Determine the (x, y) coordinate at the center of the cell enclosing the given text.  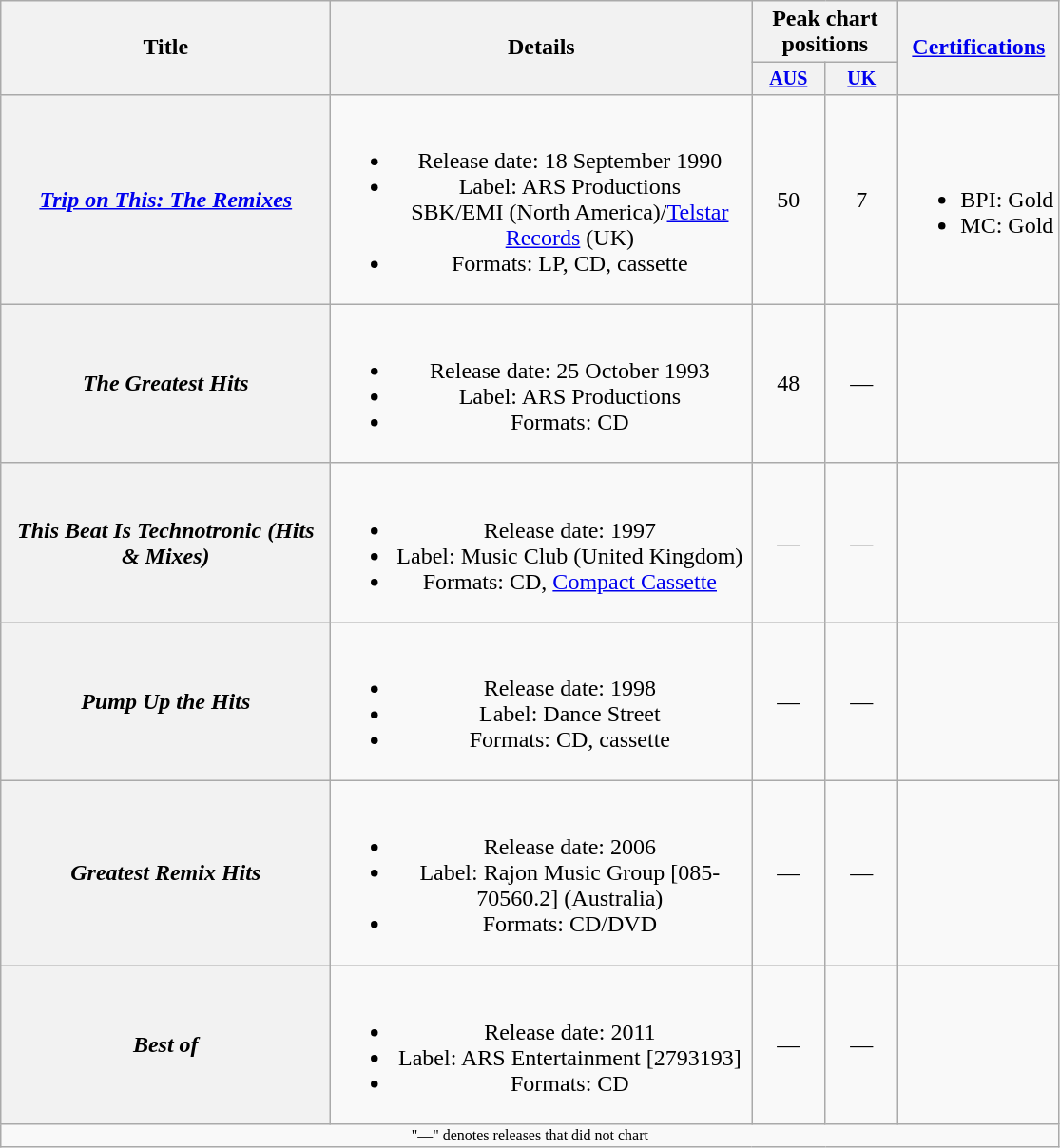
This Beat Is Technotronic (Hits & Mixes) (165, 542)
BPI: GoldMC: Gold (979, 200)
The Greatest Hits (165, 384)
50 (789, 200)
Greatest Remix Hits (165, 873)
UK (861, 78)
AUS (789, 78)
Title (165, 48)
Release date: 2006Label: Rajon Music Group [085-70560.2] (Australia)Formats: CD/DVD (542, 873)
Release date: 1998Label: Dance StreetFormats: CD, cassette (542, 701)
48 (789, 384)
"—" denotes releases that did not chart (530, 1136)
Best of (165, 1045)
Release date: 25 October 1993Label: ARS ProductionsFormats: CD (542, 384)
Release date: 18 September 1990Label: ARS ProductionsSBK/EMI (North America)/Telstar Records (UK)Formats: LP, CD, cassette (542, 200)
Pump Up the Hits (165, 701)
Certifications (979, 48)
Release date: 1997Label: Music Club (United Kingdom)Formats: CD, Compact Cassette (542, 542)
Trip on This: The Remixes (165, 200)
Release date: 2011Label: ARS Entertainment [2793193]Formats: CD (542, 1045)
Details (542, 48)
7 (861, 200)
Peak chart positions (825, 32)
